Search for the cell housing the specified text and yield its [x, y] center coordinate. 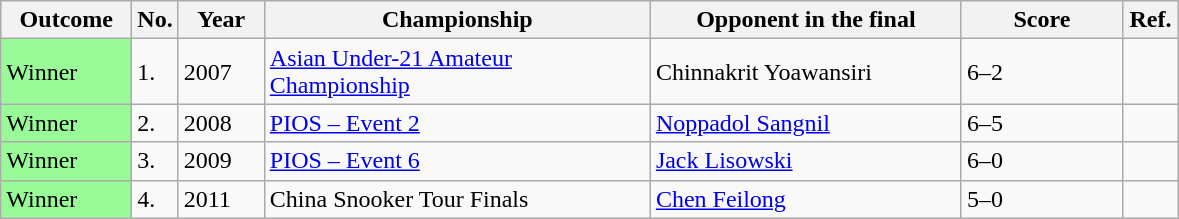
Year [221, 20]
Opponent in the final [806, 20]
2008 [221, 123]
China Snooker Tour Finals [457, 199]
2009 [221, 161]
6–0 [1042, 161]
Jack Lisowski [806, 161]
Ref. [1150, 20]
1. [155, 72]
PIOS – Event 6 [457, 161]
Score [1042, 20]
2. [155, 123]
3. [155, 161]
6–2 [1042, 72]
6–5 [1042, 123]
PIOS – Event 2 [457, 123]
2007 [221, 72]
Chinnakrit Yoawansiri [806, 72]
Noppadol Sangnil [806, 123]
Championship [457, 20]
2011 [221, 199]
Asian Under-21 Amateur Championship [457, 72]
No. [155, 20]
5–0 [1042, 199]
Chen Feilong [806, 199]
4. [155, 199]
Outcome [66, 20]
